For the text-containing cell, return its midpoint in [x, y] coordinate format. 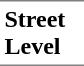
Street Level [42, 33]
